Detect which cell encompasses the target text, then output its (x, y) center coordinate. 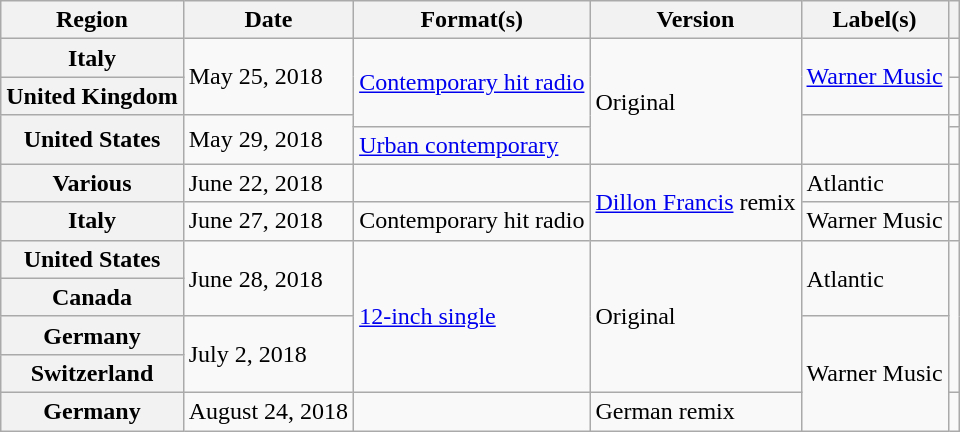
May 25, 2018 (268, 77)
August 24, 2018 (268, 411)
Region (92, 20)
Date (268, 20)
June 22, 2018 (268, 183)
Version (696, 20)
Dillon Francis remix (696, 202)
Format(s) (472, 20)
July 2, 2018 (268, 354)
12-inch single (472, 316)
June 28, 2018 (268, 278)
Label(s) (874, 20)
German remix (696, 411)
Various (92, 183)
May 29, 2018 (268, 140)
Urban contemporary (472, 145)
United Kingdom (92, 96)
Switzerland (92, 373)
Canada (92, 297)
June 27, 2018 (268, 221)
